Provide the [x, y] coordinate of the cell's center where the given text is located.  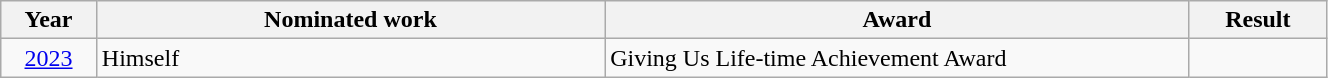
Giving Us Life-time Achievement Award [898, 58]
Award [898, 20]
2023 [49, 58]
Year [49, 20]
Result [1258, 20]
Nominated work [350, 20]
Himself [350, 58]
